Determine the [x, y] coordinate at the center of the cell enclosing the given text.  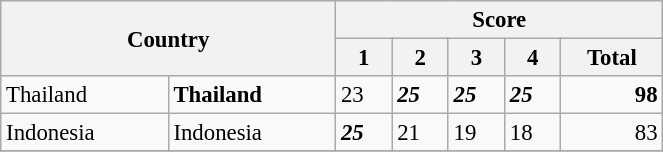
Country [168, 38]
18 [533, 133]
21 [420, 133]
23 [364, 95]
Score [500, 20]
98 [612, 95]
2 [420, 58]
3 [476, 58]
83 [612, 133]
Total [612, 58]
4 [533, 58]
19 [476, 133]
1 [364, 58]
